Scan for the cell matching the given text and deliver its [x, y] coordinate at center. 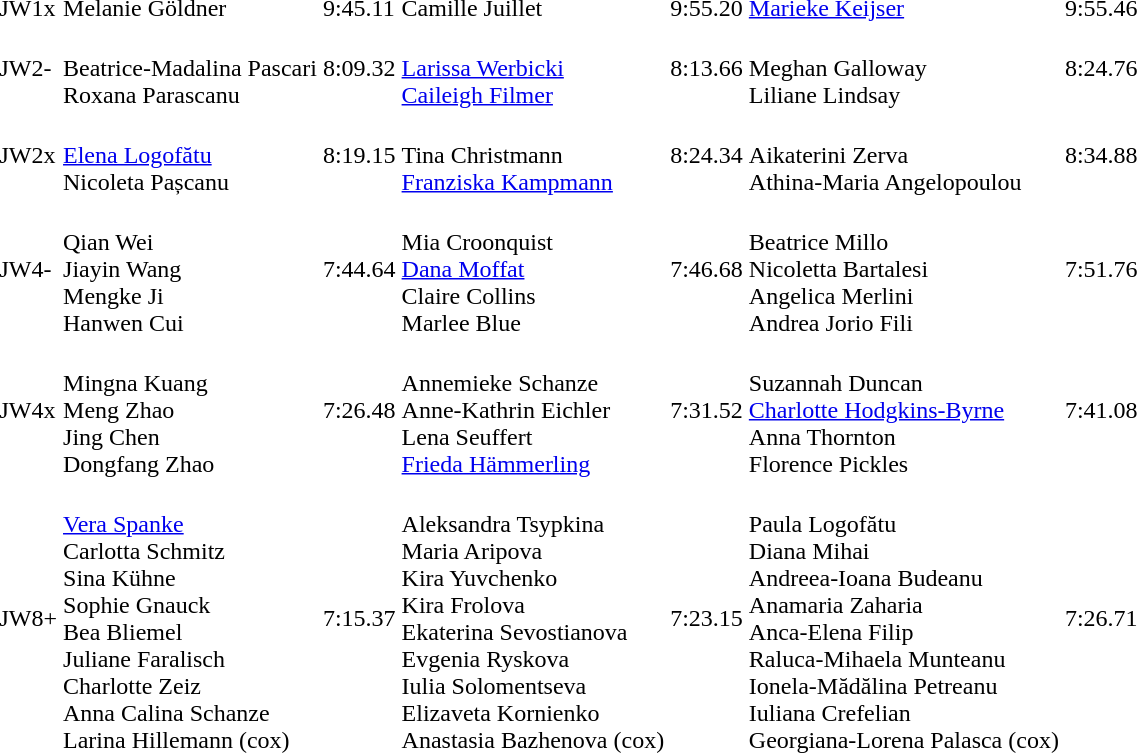
Tina ChristmannFranziska Kampmann [533, 155]
7:44.64 [359, 269]
Mia CroonquistDana MoffatClaire CollinsMarlee Blue [533, 269]
Beatrice-Madalina PascariRoxana Parascanu [190, 68]
Elena LogofătuNicoleta Pașcanu [190, 155]
Qian WeiJiayin WangMengke JiHanwen Cui [190, 269]
Suzannah DuncanCharlotte Hodgkins-ByrneAnna ThorntonFlorence Pickles [904, 410]
7:26.48 [359, 410]
Meghan GallowayLiliane Lindsay [904, 68]
Aikaterini ZervaAthina-Maria Angelopoulou [904, 155]
8:24.34 [707, 155]
8:19.15 [359, 155]
Larissa WerbickiCaileigh Filmer [533, 68]
8:13.66 [707, 68]
Beatrice MilloNicoletta BartalesiAngelica MerliniAndrea Jorio Fili [904, 269]
7:46.68 [707, 269]
7:31.52 [707, 410]
Mingna KuangMeng ZhaoJing ChenDongfang Zhao [190, 410]
8:09.32 [359, 68]
Annemieke SchanzeAnne-Kathrin EichlerLena SeuffertFrieda Hämmerling [533, 410]
